Determine the [x, y] coordinate at the center of the cell enclosing the given text.  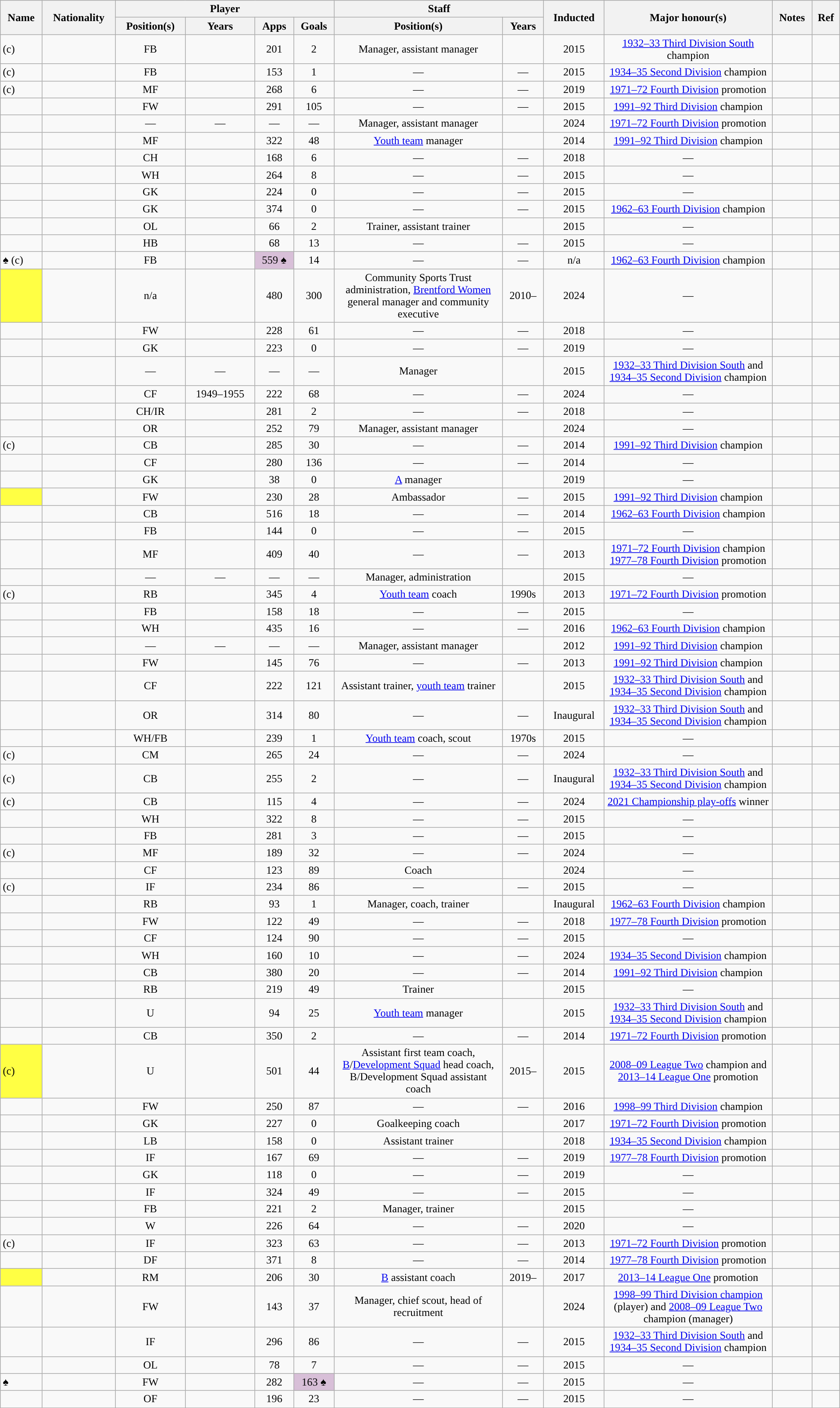
163 ♠ [314, 1382]
115 [274, 801]
2015– [523, 1071]
374 [274, 209]
89 [314, 870]
38 [274, 480]
66 [274, 226]
WH/FB [151, 738]
144 [274, 531]
78 [274, 1365]
Nationality [79, 18]
371 [274, 1260]
♠ [22, 1382]
516 [274, 514]
24 [314, 755]
2019– [523, 1277]
226 [274, 1226]
167 [274, 1157]
2012 [574, 646]
255 [274, 779]
559 ♠ [274, 260]
7 [314, 1365]
105 [314, 106]
280 [274, 462]
1971–72 Fourth Division champion1977–78 Fourth Division promotion [688, 554]
Staff [439, 9]
121 [314, 686]
265 [274, 755]
160 [274, 955]
2020 [574, 1226]
230 [274, 497]
Youth team coach [418, 594]
Assistant trainer, youth team trainer [418, 686]
63 [314, 1243]
189 [274, 853]
80 [314, 715]
61 [314, 331]
Coach [418, 870]
223 [274, 348]
3 [314, 836]
Goals [314, 26]
282 [274, 1382]
20 [314, 972]
Manager, administration [418, 577]
2013–14 League One promotion [688, 1277]
1932–33 Third Division South champion [688, 49]
296 [274, 1342]
Youth team coach, scout [418, 738]
CM [151, 755]
Trainer, assistant trainer [418, 226]
1998–99 Third Division champion [688, 1106]
124 [274, 938]
A manager [418, 480]
79 [314, 428]
122 [274, 921]
2021 Championship play-offs winner [688, 801]
♠ (c) [22, 260]
480 [274, 295]
W [151, 1226]
28 [314, 497]
Manager [418, 371]
Major honour(s) [688, 18]
76 [314, 663]
1970s [523, 738]
CH [151, 158]
OF [151, 1399]
145 [274, 663]
2008–09 League Two champion and 2013–14 League One promotion [688, 1071]
136 [314, 462]
219 [274, 990]
435 [274, 629]
224 [274, 192]
234 [274, 887]
252 [274, 428]
168 [274, 158]
14 [314, 260]
143 [274, 1307]
23 [314, 1399]
291 [274, 106]
1949–1955 [220, 394]
239 [274, 738]
RM [151, 1277]
Trainer [418, 990]
69 [314, 1157]
268 [274, 89]
123 [274, 870]
Manager, coach, trainer [418, 904]
16 [314, 629]
Inducted [574, 18]
90 [314, 938]
HB [151, 243]
250 [274, 1106]
201 [274, 49]
Assistant first team coach,B/Development Squad head coach,B/Development Squad assistant coach [418, 1071]
94 [274, 1013]
196 [274, 1399]
64 [314, 1226]
409 [274, 554]
Player [225, 9]
10 [314, 955]
118 [274, 1175]
345 [274, 594]
DF [151, 1260]
B assistant coach [418, 1277]
2010– [523, 295]
37 [314, 1307]
93 [274, 904]
314 [274, 715]
48 [314, 141]
380 [274, 972]
228 [274, 331]
323 [274, 1243]
Ambassador [418, 497]
501 [274, 1071]
Notes [792, 18]
CH/IR [151, 411]
Name [22, 18]
324 [274, 1192]
Goalkeeping coach [418, 1123]
Manager, trainer [418, 1209]
300 [314, 295]
32 [314, 853]
153 [274, 72]
Manager, chief scout, head of recruitment [418, 1307]
44 [314, 1071]
227 [274, 1123]
13 [314, 243]
1998–99 Third Division champion (player) and 2008–09 League Two champion (manager) [688, 1307]
Community Sports Trust administration, Brentford Women general manager and community executive [418, 295]
285 [274, 445]
40 [314, 554]
Apps [274, 26]
LB [151, 1140]
206 [274, 1277]
Ref [826, 18]
221 [274, 1209]
1990s [523, 594]
264 [274, 175]
350 [274, 1036]
25 [314, 1013]
87 [314, 1106]
Assistant trainer [418, 1140]
